Capture the cell that displays the provided text and extract its [x, y] central coordinate. 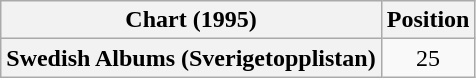
Swedish Albums (Sverigetopplistan) [191, 58]
Position [428, 20]
25 [428, 58]
Chart (1995) [191, 20]
